Pinpoint the cell where the given text exists, returning its (X, Y) midpoint coordinate. 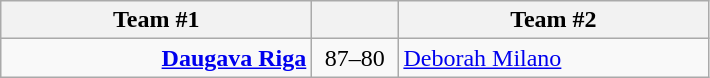
Daugava Riga (156, 58)
Team #2 (554, 20)
Team #1 (156, 20)
Deborah Milano (554, 58)
87–80 (355, 58)
